Return the [X, Y] coordinate for the center point of the cell that contains the specified text.  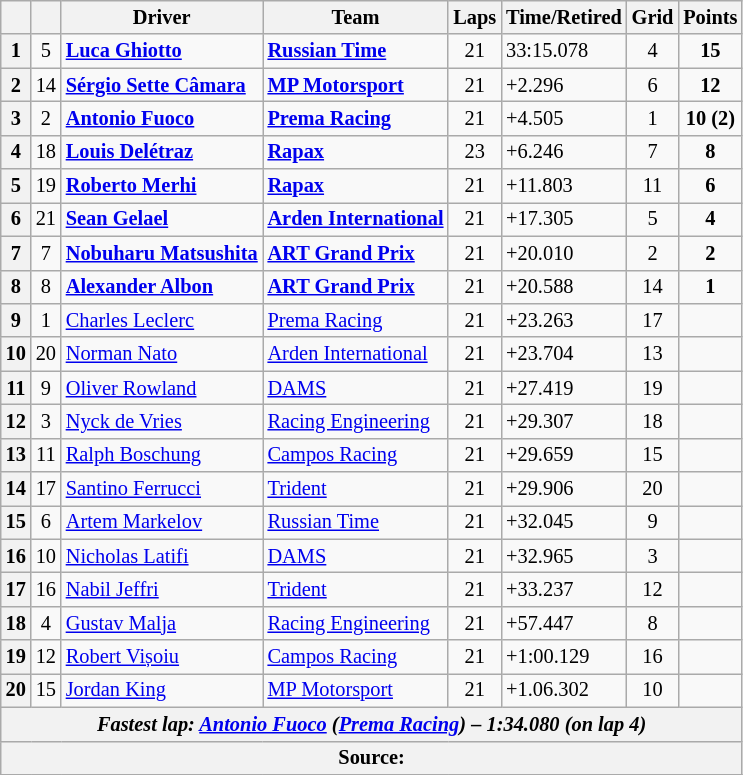
Jordan King [162, 690]
+29.906 [564, 489]
Source: [372, 758]
+11.803 [564, 186]
+32.965 [564, 556]
33:15.078 [564, 51]
+29.659 [564, 455]
+1.06.302 [564, 690]
Norman Nato [162, 354]
+27.419 [564, 388]
Charles Leclerc [162, 320]
Nyck de Vries [162, 421]
+4.505 [564, 118]
Gustav Malja [162, 623]
+20.588 [564, 287]
Team [356, 17]
Driver [162, 17]
Points [710, 17]
Oliver Rowland [162, 388]
+23.704 [564, 354]
Sean Gelael [162, 219]
Roberto Merhi [162, 186]
+1:00.129 [564, 657]
+17.305 [564, 219]
Ralph Boschung [162, 455]
Nicholas Latifi [162, 556]
Laps [474, 17]
Alexander Albon [162, 287]
+2.296 [564, 85]
+6.246 [564, 152]
Luca Ghiotto [162, 51]
+33.237 [564, 589]
Nabil Jeffri [162, 589]
+20.010 [564, 253]
+23.263 [564, 320]
Fastest lap: Antonio Fuoco (Prema Racing) – 1:34.080 (on lap 4) [372, 724]
+29.307 [564, 421]
Time/Retired [564, 17]
Nobuharu Matsushita [162, 253]
Santino Ferrucci [162, 489]
Antonio Fuoco [162, 118]
+57.447 [564, 623]
Robert Vișoiu [162, 657]
23 [474, 152]
Louis Delétraz [162, 152]
+32.045 [564, 522]
Artem Markelov [162, 522]
Grid [653, 17]
Sérgio Sette Câmara [162, 85]
10 (2) [710, 118]
